For the text-containing cell, return its midpoint in [x, y] coordinate format. 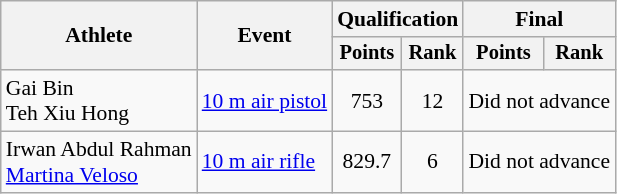
829.7 [366, 162]
Gai BinTeh Xiu Hong [99, 100]
Athlete [99, 36]
Final [539, 19]
753 [366, 100]
6 [432, 162]
Qualification [398, 19]
Irwan Abdul RahmanMartina Veloso [99, 162]
10 m air pistol [264, 100]
10 m air rifle [264, 162]
Event [264, 36]
12 [432, 100]
